Pinpoint the cell where the given text exists, returning its [x, y] midpoint coordinate. 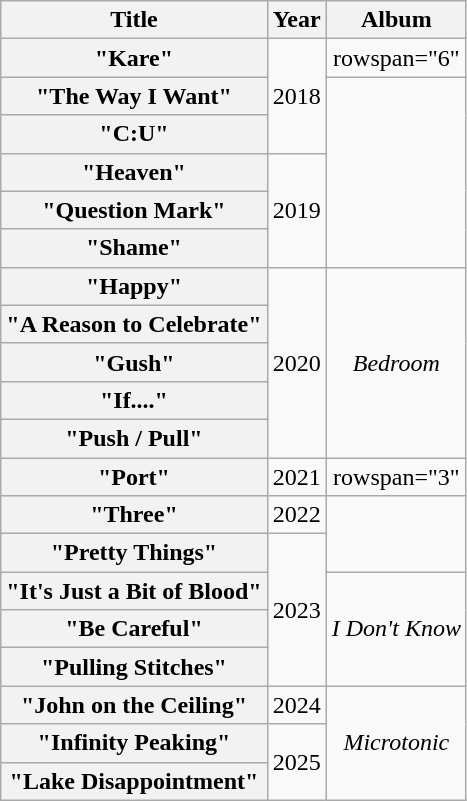
"Question Mark" [134, 210]
"Port" [134, 477]
"John on the Ceiling" [134, 705]
Bedroom [396, 362]
2023 [296, 610]
rowspan="6" [396, 58]
Year [296, 20]
Title [134, 20]
"Be Careful" [134, 629]
"Lake Disappointment" [134, 781]
"Pulling Stitches" [134, 667]
"Heaven" [134, 172]
"Gush" [134, 362]
"Infinity Peaking" [134, 743]
2020 [296, 362]
Album [396, 20]
2021 [296, 477]
"Pretty Things" [134, 553]
2018 [296, 96]
"A Reason to Celebrate" [134, 324]
Microtonic [396, 743]
2025 [296, 762]
"If...." [134, 400]
"Shame" [134, 248]
"Push / Pull" [134, 438]
2022 [296, 515]
"C:U" [134, 134]
"It's Just a Bit of Blood" [134, 591]
"Three" [134, 515]
rowspan="3" [396, 477]
2024 [296, 705]
"Kare" [134, 58]
I Don't Know [396, 629]
"Happy" [134, 286]
2019 [296, 210]
"The Way I Want" [134, 96]
